Provide the (x, y) coordinate of the cell's center where the given text is located.  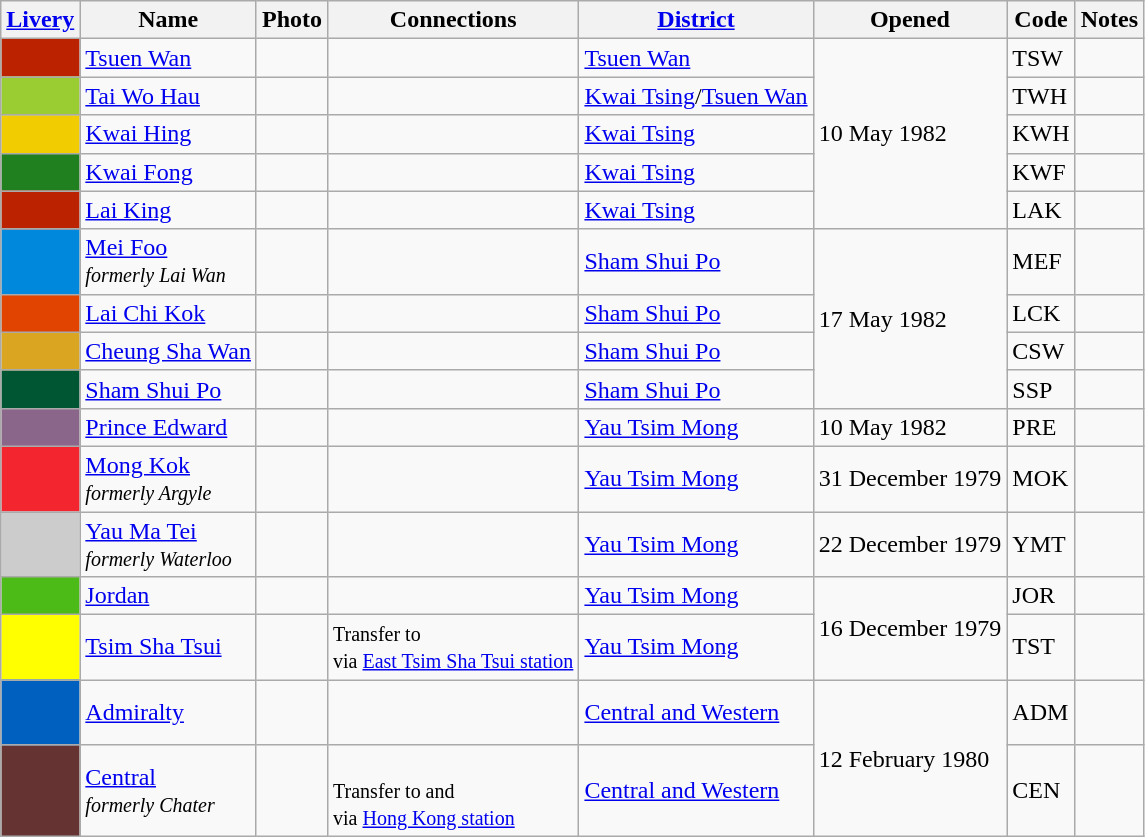
Transfer to via East Tsim Sha Tsui station (454, 648)
YMT (1041, 544)
12 February 1980 (910, 758)
Code (1041, 20)
Connections (454, 20)
PRE (1041, 427)
Jordan (168, 596)
Livery (40, 20)
Notes (1109, 20)
Kwai Hing (168, 134)
CSW (1041, 351)
Mei Fooformerly Lai Wan (168, 262)
22 December 1979 (910, 544)
SSP (1041, 389)
Name (168, 20)
TWH (1041, 96)
Kwai Tsing/Tsuen Wan (696, 96)
ADM (1041, 712)
Prince Edward (168, 427)
Photo (292, 20)
Tai Wo Hau (168, 96)
Lai King (168, 210)
16 December 1979 (910, 628)
LAK (1041, 210)
MOK (1041, 478)
Opened (910, 20)
Kwai Fong (168, 172)
Yau Ma Teiformerly Waterloo (168, 544)
KWH (1041, 134)
Lai Chi Kok (168, 313)
TSW (1041, 58)
Mong Kokformerly Argyle (168, 478)
JOR (1041, 596)
Centralformerly Chater (168, 791)
CEN (1041, 791)
LCK (1041, 313)
Tsim Sha Tsui (168, 648)
17 May 1982 (910, 318)
31 December 1979 (910, 478)
Transfer to and via Hong Kong station (454, 791)
TST (1041, 648)
District (696, 20)
KWF (1041, 172)
MEF (1041, 262)
Cheung Sha Wan (168, 351)
Admiralty (168, 712)
